Identify which cell holds the provided text, then report its [x, y] central coordinate. 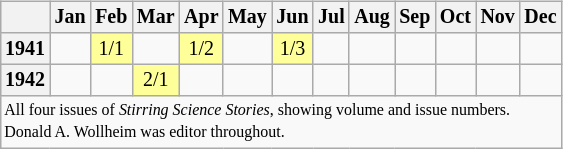
2/1 [156, 80]
Dec [541, 18]
May [247, 18]
Apr [201, 18]
Feb [111, 18]
All four issues of Stirring Science Stories, showing volume and issue numbers.Donald A. Wollheim was editor throughout. [280, 122]
Jan [70, 18]
1941 [24, 48]
Nov [498, 18]
Aug [372, 18]
1/1 [111, 48]
Sep [414, 18]
Mar [156, 18]
1/2 [201, 48]
Oct [456, 18]
Jul [331, 18]
1942 [24, 80]
Jun [293, 18]
1/3 [293, 48]
